Determine the (X, Y) coordinate at the center of the cell enclosing the given text.  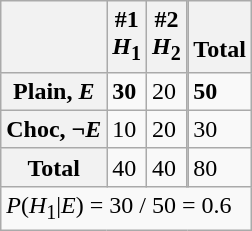
Plain, E (54, 91)
Choc, ¬E (54, 129)
#1H1 (127, 36)
80 (220, 167)
#2H2 (167, 36)
10 (127, 129)
P(H1|E) = 30 / 50 = 0.6 (126, 208)
50 (220, 91)
